Pinpoint the cell where the given text exists, returning its (x, y) midpoint coordinate. 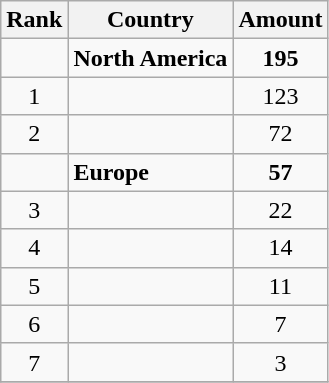
Europe (150, 172)
Rank (34, 20)
57 (280, 172)
Amount (280, 20)
1 (34, 96)
5 (34, 286)
72 (280, 134)
6 (34, 324)
11 (280, 286)
123 (280, 96)
14 (280, 248)
2 (34, 134)
Country (150, 20)
North America (150, 58)
22 (280, 210)
195 (280, 58)
4 (34, 248)
